Identify which cell holds the provided text, then report its [X, Y] central coordinate. 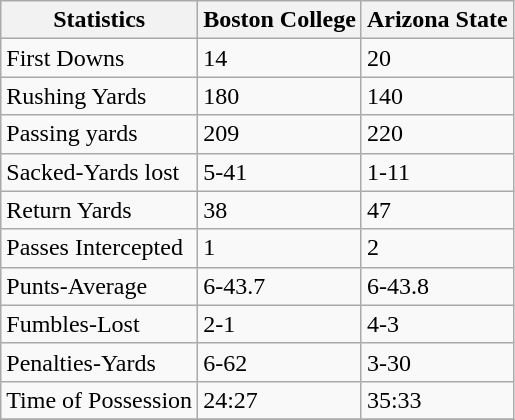
Penalties-Yards [100, 362]
4-3 [437, 324]
Passes Intercepted [100, 248]
220 [437, 134]
6-43.8 [437, 286]
1-11 [437, 172]
209 [280, 134]
1 [280, 248]
Arizona State [437, 20]
5-41 [280, 172]
38 [280, 210]
Punts-Average [100, 286]
140 [437, 96]
First Downs [100, 58]
24:27 [280, 400]
Rushing Yards [100, 96]
20 [437, 58]
Boston College [280, 20]
Return Yards [100, 210]
47 [437, 210]
6-43.7 [280, 286]
35:33 [437, 400]
180 [280, 96]
Time of Possession [100, 400]
Statistics [100, 20]
2-1 [280, 324]
6-62 [280, 362]
3-30 [437, 362]
Passing yards [100, 134]
14 [280, 58]
Sacked-Yards lost [100, 172]
2 [437, 248]
Fumbles-Lost [100, 324]
